Determine the (x, y) coordinate at the center of the cell enclosing the given text.  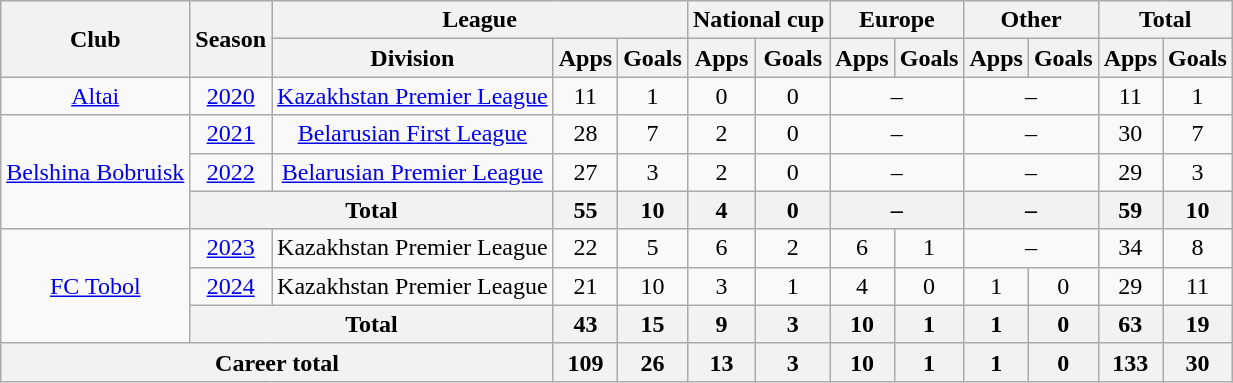
34 (1130, 248)
133 (1130, 362)
22 (585, 248)
27 (585, 172)
League (480, 20)
9 (721, 324)
19 (1198, 324)
Belarusian Premier League (413, 172)
2023 (231, 248)
21 (585, 286)
Altai (96, 96)
National cup (758, 20)
2020 (231, 96)
55 (585, 210)
13 (721, 362)
8 (1198, 248)
Belarusian First League (413, 134)
Club (96, 39)
26 (653, 362)
Career total (277, 362)
2024 (231, 286)
109 (585, 362)
Other (1031, 20)
15 (653, 324)
Division (413, 58)
2021 (231, 134)
Season (231, 39)
5 (653, 248)
2022 (231, 172)
Europe (897, 20)
59 (1130, 210)
63 (1130, 324)
FC Tobol (96, 286)
28 (585, 134)
Belshina Bobruisk (96, 172)
43 (585, 324)
